Provide the [x, y] coordinate of the cell's center where the given text is located.  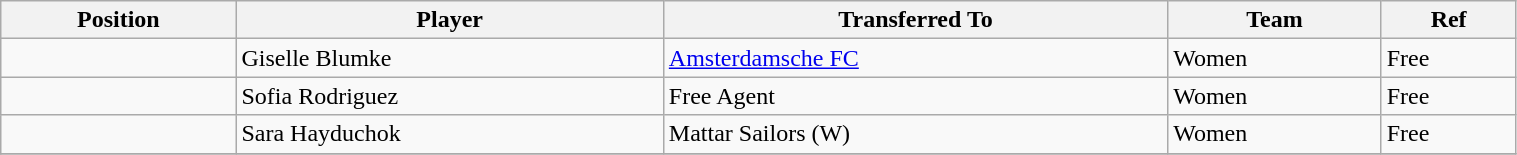
Ref [1448, 20]
Team [1275, 20]
Amsterdamsche FC [915, 58]
Transferred To [915, 20]
Giselle Blumke [450, 58]
Sara Hayduchok [450, 134]
Position [118, 20]
Sofia Rodriguez [450, 96]
Mattar Sailors (W) [915, 134]
Free Agent [915, 96]
Player [450, 20]
